Find where the given text appears and provide that cell's center as (x, y) coordinate. 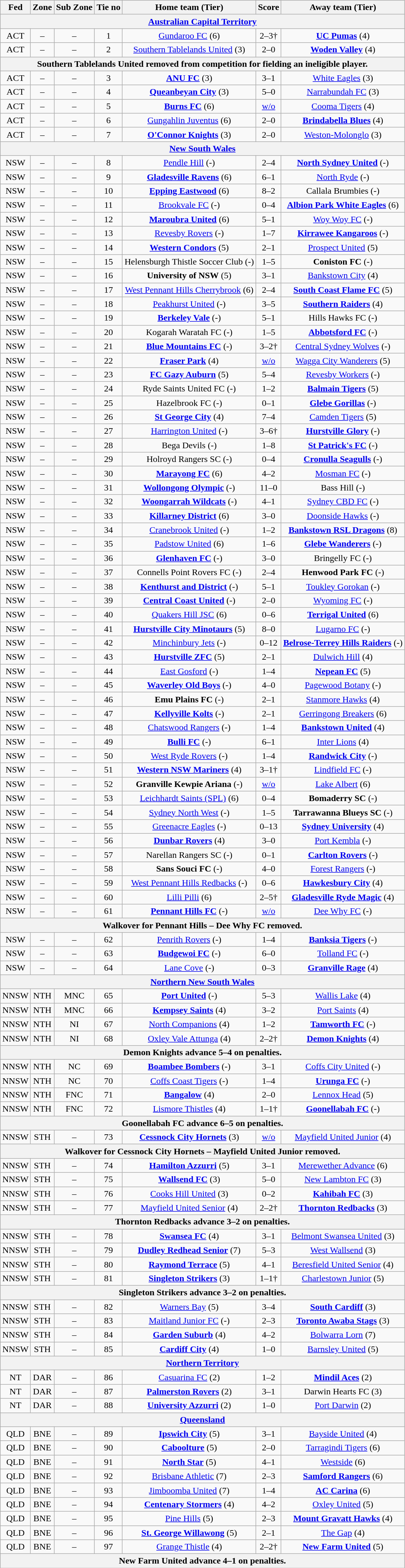
7–4 (268, 417)
Bankstown RSL Dragons (8) (343, 530)
Jimboomba United (7) (189, 1490)
North Ryde (-) (343, 177)
Samford Rangers (6) (343, 1476)
Marayong FC (6) (189, 473)
Albion Park White Eagles (6) (343, 205)
0–13 (268, 826)
Lugarno FC (-) (343, 629)
Sydney University (4) (343, 826)
Fed (16, 7)
92 (108, 1476)
Terrigal United (6) (343, 614)
14 (108, 247)
2–3† (268, 36)
27 (108, 431)
61 (108, 911)
Bass Hill (-) (343, 488)
Dulwich Hill (4) (343, 657)
Tolland FC (-) (343, 954)
Pagewood Botany (-) (343, 685)
Zone (42, 7)
Ryde Saints United FC (-) (189, 388)
9 (108, 177)
Barnsley United (5) (343, 1349)
University Azzurri (2) (189, 1405)
Maroubra United (6) (189, 219)
Woy Woy FC (-) (343, 219)
Raymond Terrace (5) (189, 1264)
Abbotsford FC (-) (343, 332)
47 (108, 714)
Gundaroo FC (6) (189, 36)
1–6 (268, 544)
46 (108, 699)
Lismore Thistles (4) (189, 1109)
39 (108, 600)
Killarney District (6) (189, 516)
11–0 (268, 488)
3–4 (268, 1306)
Lennox Head (5) (343, 1095)
Hazelbrook FC (-) (189, 403)
62 (108, 939)
Lane Cove (-) (189, 968)
28 (108, 445)
Inter Lions (4) (343, 742)
10 (108, 191)
67 (108, 1024)
Narellan Rangers SC (-) (189, 854)
15 (108, 262)
UC Pumas (4) (343, 36)
Bulli FC (-) (189, 742)
17 (108, 290)
Sydney North West (-) (189, 812)
Southern Tablelands United removed from competition for fielding an ineligible player. (203, 64)
68 (108, 1038)
Peakhurst United (-) (189, 304)
3–2† (268, 346)
8–2 (268, 191)
21 (108, 346)
38 (108, 586)
Epping Eastwood (6) (189, 191)
Mindil Aces (2) (343, 1377)
Sub Zone (74, 7)
Oxley United (5) (343, 1504)
Northern Territory (203, 1363)
Glebe Gorillas (-) (343, 403)
13 (108, 233)
Central Sydney Wolves (-) (343, 346)
25 (108, 403)
51 (108, 770)
3 (108, 78)
Port Saints (4) (343, 1010)
Harrington United (-) (189, 431)
Cranebrook United (-) (189, 530)
Bankstown United (4) (343, 728)
94 (108, 1504)
0–3 (268, 968)
31 (108, 488)
Bangalow (4) (189, 1095)
Brindabella Blues (4) (343, 120)
Dee Why FC (-) (343, 911)
18 (108, 304)
70 (108, 1081)
63 (108, 954)
Budgewoi FC (-) (189, 954)
Westside (6) (343, 1462)
Minchinbury Jets (-) (189, 643)
11 (108, 205)
8–0 (268, 629)
Bringelly FC (-) (343, 558)
12 (108, 219)
Coniston FC (-) (343, 262)
Tamworth FC (-) (343, 1024)
Stanmore Hawks (4) (343, 699)
86 (108, 1377)
56 (108, 840)
White Eagles (3) (343, 78)
Kirrawee Kangaroos (-) (343, 233)
Wyoming FC (-) (343, 600)
East Gosford (-) (189, 671)
Kempsey Saints (4) (189, 1010)
Camden Tigers (5) (343, 417)
Urunga FC (-) (343, 1081)
Berkeley Vale (-) (189, 318)
Swansea FC (4) (189, 1236)
66 (108, 1010)
New South Wales (203, 148)
Maitland Junior FC (-) (189, 1321)
Padstow United (6) (189, 544)
74 (108, 1165)
Belrose-Terrey Hills Raiders (-) (343, 643)
North Companions (4) (189, 1024)
57 (108, 854)
Dunbar Rovers (4) (189, 840)
Gerringong Breakers (6) (343, 714)
77 (108, 1208)
Port United (-) (189, 996)
Narrabundah FC (3) (343, 92)
Hurstville City Minotaurs (5) (189, 629)
Tie no (108, 7)
Kahibah FC (3) (343, 1194)
Pennant Hills FC (-) (189, 911)
84 (108, 1335)
65 (108, 996)
34 (108, 530)
58 (108, 869)
26 (108, 417)
New Farm United advance 4–1 on penalties. (203, 1561)
Southern Tablelands United (3) (189, 50)
Greenacre Eagles (-) (189, 826)
5–4 (268, 374)
Brookvale FC (-) (189, 205)
Belmont Swansea United (3) (343, 1236)
University of NSW (5) (189, 276)
South Coast Flame FC (5) (343, 290)
Ipswich City (5) (189, 1434)
Singleton Strikers advance 3–2 on penalties. (203, 1292)
New Farm United (5) (343, 1547)
36 (108, 558)
Gungahlin Juventus (6) (189, 120)
83 (108, 1321)
19 (108, 318)
52 (108, 784)
New Lambton FC (3) (343, 1180)
Cooma Tigers (4) (343, 106)
Randwick City (-) (343, 756)
89 (108, 1434)
48 (108, 728)
Woden Valley (4) (343, 50)
St Patrick's FC (-) (343, 445)
Wallis Lake (4) (343, 996)
Cardiff City (4) (189, 1349)
Doonside Hawks (-) (343, 516)
69 (108, 1066)
Tarrawanna Blueys SC (-) (343, 812)
45 (108, 685)
Southern Raiders (4) (343, 304)
Balmain Tigers (5) (343, 388)
Australian Capital Territory (203, 22)
Grange Thistle (4) (189, 1547)
Toukley Gorokan (-) (343, 586)
Lake Albert (6) (343, 784)
Mayfield United Junior (4) (343, 1137)
Home team (Tier) (189, 7)
Penrith Rovers (-) (189, 939)
Score (268, 7)
Queensland (203, 1420)
59 (108, 883)
Lindfield FC (-) (343, 770)
0–12 (268, 643)
Wagga City Wanderers (5) (343, 360)
Sydney CBD FC (-) (343, 502)
82 (108, 1306)
Fraser Park (4) (189, 360)
FC Gazy Auburn (5) (189, 374)
Brisbane Athletic (7) (189, 1476)
Revesby Rovers (-) (189, 233)
49 (108, 742)
Goonellabah FC (-) (343, 1109)
2 (108, 50)
Bomaderry SC (-) (343, 798)
Henwood Park FC (-) (343, 572)
Gladesville Ryde Magic (4) (343, 897)
33 (108, 516)
Prospect United (5) (343, 247)
Singleton Strikers (3) (189, 1278)
91 (108, 1462)
87 (108, 1391)
Port Kembla (-) (343, 840)
Centenary Stormers (4) (189, 1504)
22 (108, 360)
St. George Willawong (5) (189, 1533)
95 (108, 1518)
Toronto Awaba Stags (3) (343, 1321)
60 (108, 897)
Nepean FC (5) (343, 671)
West Wallsend (3) (343, 1250)
50 (108, 756)
4 (108, 92)
8 (108, 163)
Mount Gravatt Hawks (4) (343, 1518)
Pine Hills (5) (189, 1518)
Hawkesbury City (4) (343, 883)
29 (108, 459)
Hills Hawks FC (-) (343, 318)
Granville Rage (4) (343, 968)
Garden Suburb (4) (189, 1335)
1–8 (268, 445)
Forest Rangers (-) (343, 869)
78 (108, 1236)
Cronulla Seagulls (-) (343, 459)
16 (108, 276)
3–6† (268, 431)
Mayfield United Senior (4) (189, 1208)
Thornton Redbacks (3) (343, 1208)
Kellyville Kolts (-) (189, 714)
Queanbeyan City (3) (189, 92)
Granville Kewpie Ariana (-) (189, 784)
Casuarina FC (2) (189, 1377)
Dudley Redhead Senior (7) (189, 1250)
Wallsend FC (3) (189, 1180)
Woongarrah Wildcats (-) (189, 502)
Leichhardt Saints (SPL) (6) (189, 798)
Waverley Old Boys (-) (189, 685)
Warners Bay (5) (189, 1306)
ANU FC (3) (189, 78)
Central Coast United (-) (189, 600)
96 (108, 1533)
3–5 (268, 304)
Western Condors (5) (189, 247)
Away team (Tier) (343, 7)
88 (108, 1405)
Chatswood Rangers (-) (189, 728)
0–2 (268, 1194)
Carlton Rovers (-) (343, 854)
West Ryde Rovers (-) (189, 756)
81 (108, 1278)
73 (108, 1137)
Burns FC (6) (189, 106)
Port Darwin (2) (343, 1405)
Emu Plains FC (-) (189, 699)
Charlestown Junior (5) (343, 1278)
90 (108, 1448)
1–7 (268, 233)
Connells Point Rovers FC (-) (189, 572)
53 (108, 798)
Coffs City United (-) (343, 1066)
Gladesville Ravens (6) (189, 177)
Glenhaven FC (-) (189, 558)
West Pennant Hills Cherrybrook (6) (189, 290)
Lilli Pilli (6) (189, 897)
24 (108, 388)
Coffs Coast Tigers (-) (189, 1081)
North Sydney United (-) (343, 163)
Banksia Tigers (-) (343, 939)
Beresfield United Senior (4) (343, 1264)
Sans Souci FC (-) (189, 869)
Bankstown City (4) (343, 276)
Darwin Hearts FC (3) (343, 1391)
93 (108, 1490)
Callala Brumbies (-) (343, 191)
Demon Knights (4) (343, 1038)
6 (108, 120)
64 (108, 968)
80 (108, 1264)
75 (108, 1180)
41 (108, 629)
Hamilton Azzurri (5) (189, 1165)
40 (108, 614)
Demon Knights advance 5–4 on penalties. (203, 1052)
72 (108, 1109)
79 (108, 1250)
30 (108, 473)
71 (108, 1095)
Northern New South Wales (203, 982)
St George City (4) (189, 417)
West Pennant Hills Redbacks (-) (189, 883)
35 (108, 544)
Caboolture (5) (189, 1448)
Revesby Workers (-) (343, 374)
South Cardiff (3) (343, 1306)
Kogarah Waratah FC (-) (189, 332)
Weston-Molonglo (3) (343, 134)
Boambee Bombers (-) (189, 1066)
85 (108, 1349)
Bayside United (4) (343, 1434)
Quakers Hill JSC (6) (189, 614)
North Star (5) (189, 1462)
44 (108, 671)
6–0 (268, 954)
43 (108, 657)
Walkover for Pennant Hills – Dee Why FC removed. (203, 925)
32 (108, 502)
Palmerston Rovers (2) (189, 1391)
7 (108, 134)
42 (108, 643)
37 (108, 572)
Goonellabah FC advance 6–5 on penalties. (203, 1123)
Walkover for Cessnock City Hornets – Mayfield United Junior removed. (203, 1151)
Tarragindi Tigers (6) (343, 1448)
2–5† (268, 897)
Bolwarra Lorn (7) (343, 1335)
54 (108, 812)
Helensburgh Thistle Soccer Club (-) (189, 262)
O'Connor Knights (3) (189, 134)
Mosman FC (-) (343, 473)
Blue Mountains FC (-) (189, 346)
97 (108, 1547)
Hurstville Glory (-) (343, 431)
Merewether Advance (6) (343, 1165)
Glebe Wanderers (-) (343, 544)
Bega Devils (-) (189, 445)
Pendle Hill (-) (189, 163)
AC Carina (6) (343, 1490)
The Gap (4) (343, 1533)
Thornton Redbacks advance 3–2 on penalties. (203, 1222)
23 (108, 374)
20 (108, 332)
Oxley Vale Attunga (4) (189, 1038)
Wollongong Olympic (-) (189, 488)
1 (108, 36)
Kenthurst and District (-) (189, 586)
Western NSW Mariners (4) (189, 770)
Cooks Hill United (3) (189, 1194)
Cessnock City Hornets (3) (189, 1137)
Holroyd Rangers SC (-) (189, 459)
76 (108, 1194)
3–1† (268, 770)
Hurstville ZFC (5) (189, 657)
55 (108, 826)
3–2 (268, 1010)
5 (108, 106)
